Pinpoint the cell where the given text exists, returning its (x, y) midpoint coordinate. 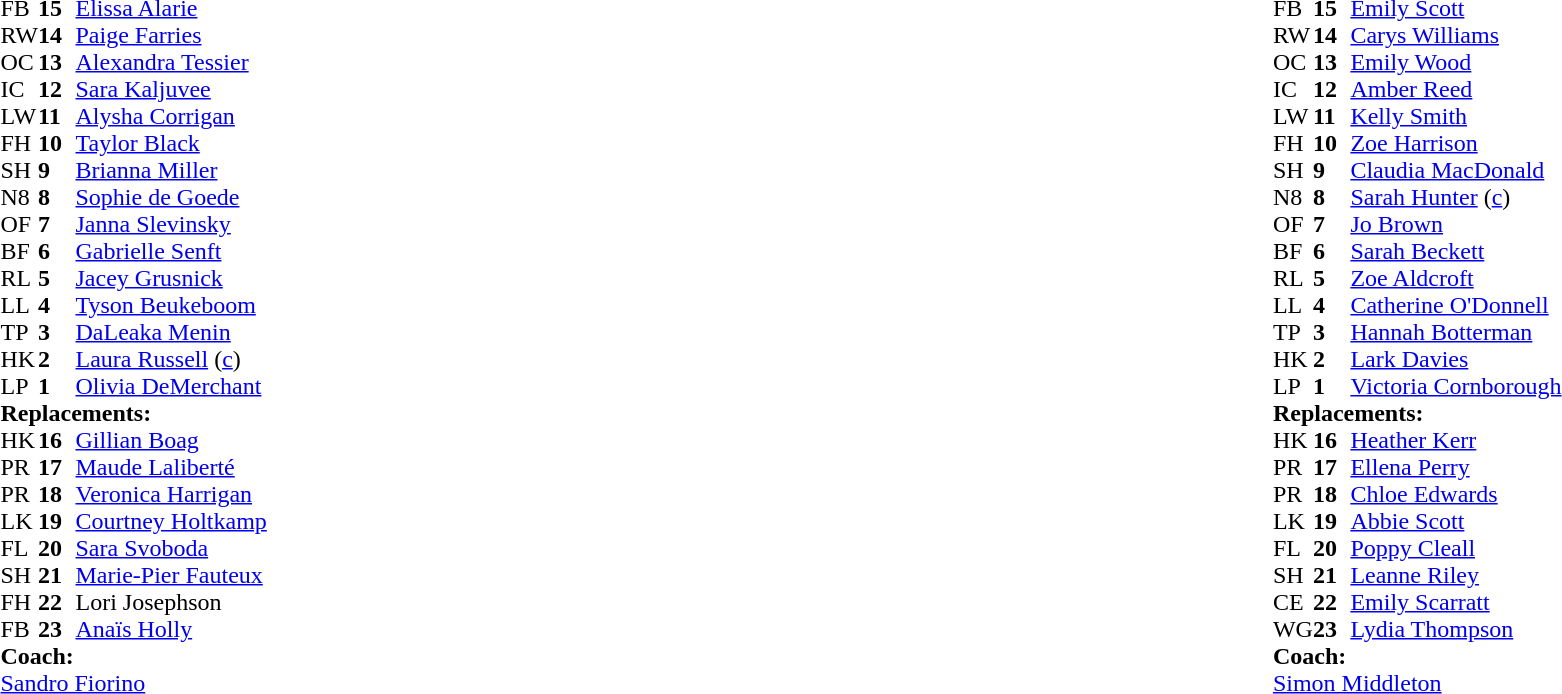
Lark Davies (1456, 360)
Lori Josephson (172, 602)
Brianna Miller (172, 170)
Gillian Boag (172, 440)
Claudia MacDonald (1456, 170)
Emily Wood (1456, 62)
Taylor Black (172, 144)
Paige Farries (172, 36)
Sophie de Goede (172, 198)
Jo Brown (1456, 224)
Olivia DeMerchant (172, 386)
Janna Slevinsky (172, 224)
Kelly Smith (1456, 116)
Tyson Beukeboom (172, 306)
Marie-Pier Fauteux (172, 576)
Zoe Harrison (1456, 144)
WG (1293, 630)
Catherine O'Donnell (1456, 306)
Alysha Corrigan (172, 116)
Ellena Perry (1456, 468)
Jacey Grusnick (172, 278)
Lydia Thompson (1456, 630)
Victoria Cornborough (1456, 386)
Heather Kerr (1456, 440)
Veronica Harrigan (172, 494)
DaLeaka Menin (172, 332)
Hannah Botterman (1456, 332)
Sarah Hunter (c) (1456, 198)
Anaïs Holly (172, 630)
Laura Russell (c) (172, 360)
Abbie Scott (1456, 522)
Sara Svoboda (172, 548)
Sara Kaljuvee (172, 90)
CE (1293, 602)
Poppy Cleall (1456, 548)
Sarah Beckett (1456, 252)
Courtney Holtkamp (172, 522)
Alexandra Tessier (172, 62)
Zoe Aldcroft (1456, 278)
Emily Scarratt (1456, 602)
Chloe Edwards (1456, 494)
Maude Laliberté (172, 468)
Amber Reed (1456, 90)
FB (19, 630)
Carys Williams (1456, 36)
Gabrielle Senft (172, 252)
Leanne Riley (1456, 576)
